Provide the [X, Y] coordinate of the cell's center where the given text is located.  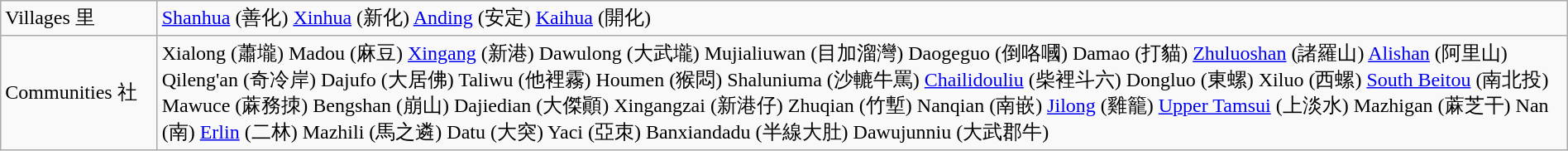
Shanhua (善化) Xinhua (新化) Anding (安定) Kaihua (開化) [862, 18]
Villages 里 [79, 18]
Communities 社 [79, 93]
